Identify which cell holds the provided text, then report its [X, Y] central coordinate. 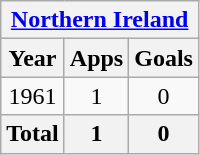
1961 [33, 96]
Apps [96, 58]
Goals [164, 58]
Total [33, 134]
Year [33, 58]
Northern Ireland [100, 20]
